Find where the given text appears and provide that cell's center as [x, y] coordinate. 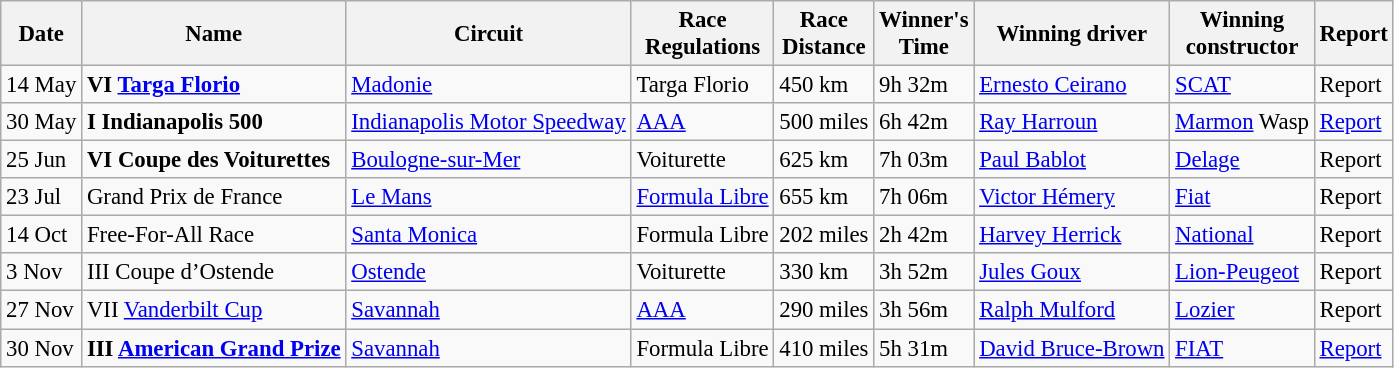
Winner'sTime [924, 34]
Harvey Herrick [1072, 235]
Ernesto Ceirano [1072, 85]
Name [214, 34]
Lozier [1242, 310]
Santa Monica [488, 235]
25 Jun [42, 160]
Ralph Mulford [1072, 310]
Indianapolis Motor Speedway [488, 122]
Madonie [488, 85]
450 km [824, 85]
National [1242, 235]
Victor Hémery [1072, 197]
7h 03m [924, 160]
III American Grand Prize [214, 348]
III Coupe d’Ostende [214, 273]
Le Mans [488, 197]
202 miles [824, 235]
330 km [824, 273]
Ostende [488, 273]
30 May [42, 122]
Boulogne-sur-Mer [488, 160]
Free-For-All Race [214, 235]
500 miles [824, 122]
410 miles [824, 348]
Paul Bablot [1072, 160]
RaceRegulations [702, 34]
Circuit [488, 34]
RaceDistance [824, 34]
VI Targa Florio [214, 85]
2h 42m [924, 235]
5h 31m [924, 348]
Jules Goux [1072, 273]
Date [42, 34]
14 May [42, 85]
23 Jul [42, 197]
Fiat [1242, 197]
Winningconstructor [1242, 34]
9h 32m [924, 85]
Winning driver [1072, 34]
6h 42m [924, 122]
Targa Florio [702, 85]
655 km [824, 197]
Ray Harroun [1072, 122]
625 km [824, 160]
290 miles [824, 310]
SCAT [1242, 85]
3h 52m [924, 273]
Lion-Peugeot [1242, 273]
Marmon Wasp [1242, 122]
30 Nov [42, 348]
14 Oct [42, 235]
David Bruce-Brown [1072, 348]
Grand Prix de France [214, 197]
7h 06m [924, 197]
FIAT [1242, 348]
3 Nov [42, 273]
Delage [1242, 160]
VI Coupe des Voiturettes [214, 160]
27 Nov [42, 310]
I Indianapolis 500 [214, 122]
VII Vanderbilt Cup [214, 310]
3h 56m [924, 310]
